Output the [x, y] coordinate of the center of the cell containing the given text.  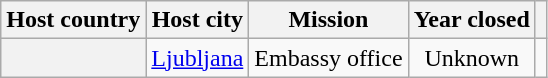
Year closed [472, 20]
Embassy office [328, 58]
Unknown [472, 58]
Host city [198, 20]
Host country [74, 20]
Mission [328, 20]
Ljubljana [198, 58]
